Provide the [X, Y] coordinate of the cell's center where the given text is located.  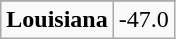
Louisiana [57, 20]
-47.0 [144, 20]
